Detect which cell encompasses the target text, then output its [X, Y] center coordinate. 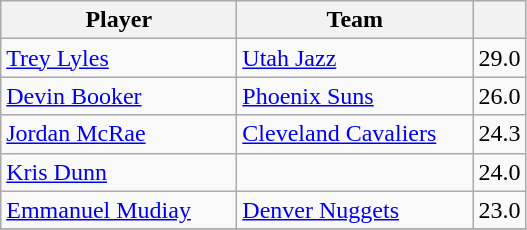
Utah Jazz [355, 58]
26.0 [500, 96]
Emmanuel Mudiay [119, 210]
24.0 [500, 172]
Kris Dunn [119, 172]
Trey Lyles [119, 58]
Player [119, 20]
Jordan McRae [119, 134]
Devin Booker [119, 96]
Denver Nuggets [355, 210]
Phoenix Suns [355, 96]
Cleveland Cavaliers [355, 134]
29.0 [500, 58]
23.0 [500, 210]
Team [355, 20]
24.3 [500, 134]
